From the cell containing the given text, extract its center point as [X, Y] coordinate. 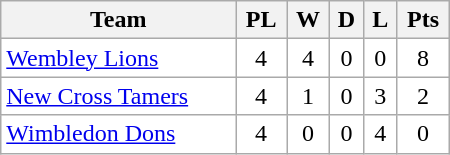
PL [262, 20]
8 [423, 58]
Team [118, 20]
1 [308, 96]
Wimbledon Dons [118, 134]
W [308, 20]
2 [423, 96]
3 [380, 96]
New Cross Tamers [118, 96]
Pts [423, 20]
L [380, 20]
Wembley Lions [118, 58]
D [346, 20]
